Output the (x, y) coordinate of the center of the cell containing the given text.  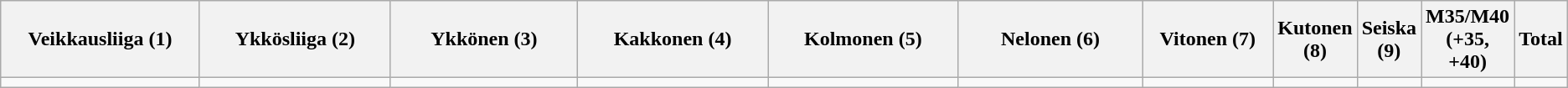
Ykkösliiga (2) (295, 39)
Kolmonen (5) (863, 39)
Vitonen (7) (1208, 39)
Total (1541, 39)
Kutonen (8) (1315, 39)
Kakkonen (4) (672, 39)
Veikkausliiga (1) (101, 39)
Nelonen (6) (1050, 39)
M35/M40 (+35, +40) (1467, 39)
Seiska (9) (1389, 39)
Ykkönen (3) (484, 39)
